Extract the [x, y] coordinate from the center of the cell holding the provided text.  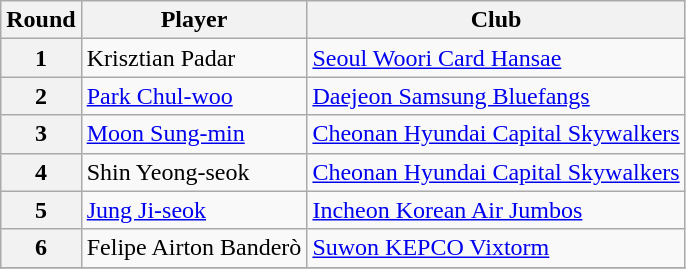
Park Chul-woo [194, 96]
3 [41, 134]
Club [496, 20]
Seoul Woori Card Hansae [496, 58]
Felipe Airton Banderò [194, 248]
Krisztian Padar [194, 58]
Incheon Korean Air Jumbos [496, 210]
Moon Sung-min [194, 134]
Player [194, 20]
2 [41, 96]
5 [41, 210]
Suwon KEPCO Vixtorm [496, 248]
4 [41, 172]
Daejeon Samsung Bluefangs [496, 96]
Shin Yeong-seok [194, 172]
6 [41, 248]
1 [41, 58]
Round [41, 20]
Jung Ji-seok [194, 210]
